Output the (x, y) coordinate of the center of the cell containing the given text.  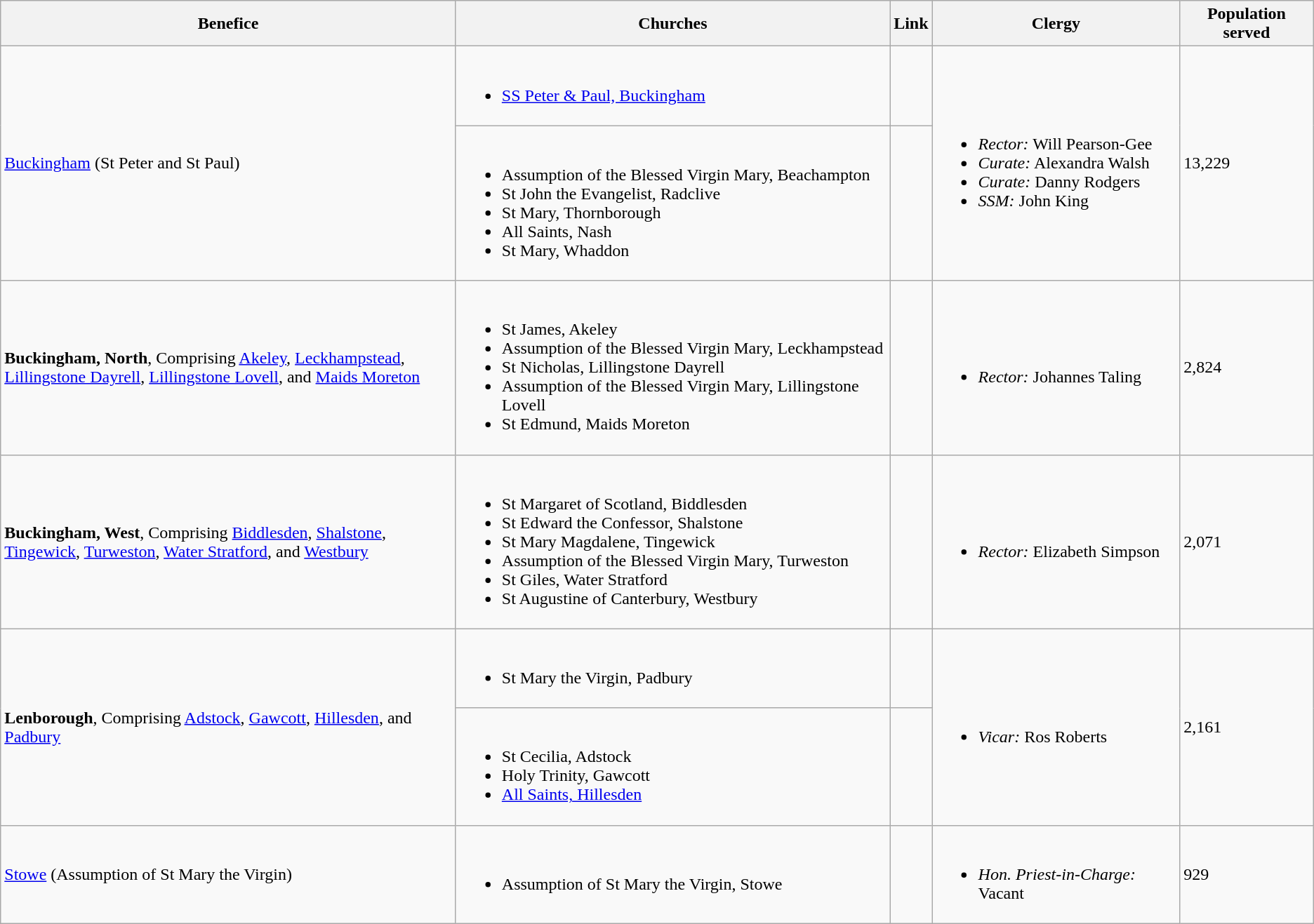
Rector: Elizabeth Simpson (1056, 542)
Benefice (229, 24)
Assumption of St Mary the Virgin, Stowe (672, 874)
Buckingham, North, Comprising Akeley, Leckhampstead, Lillingstone Dayrell, Lillingstone Lovell, and Maids Moreton (229, 368)
Buckingham, West, Comprising Biddlesden, Shalstone, Tingewick, Turweston, Water Stratford, and Westbury (229, 542)
Lenborough, Comprising Adstock, Gawcott, Hillesden, and Padbury (229, 727)
2,161 (1247, 727)
2,824 (1247, 368)
Clergy (1056, 24)
Population served (1247, 24)
St Mary the Virgin, Padbury (672, 668)
2,071 (1247, 542)
Vicar: Ros Roberts (1056, 727)
Stowe (Assumption of St Mary the Virgin) (229, 874)
13,229 (1247, 163)
Assumption of the Blessed Virgin Mary, BeachamptonSt John the Evangelist, RadcliveSt Mary, ThornboroughAll Saints, NashSt Mary, Whaddon (672, 203)
St Cecilia, AdstockHoly Trinity, GawcottAll Saints, Hillesden (672, 766)
Churches (672, 24)
Rector: Johannes Taling (1056, 368)
929 (1247, 874)
Rector: Will Pearson-GeeCurate: Alexandra WalshCurate: Danny RodgersSSM: John King (1056, 163)
Hon. Priest-in-Charge: Vacant (1056, 874)
Buckingham (St Peter and St Paul) (229, 163)
SS Peter & Paul, Buckingham (672, 86)
Link (911, 24)
